Pinpoint the cell where the given text exists, returning its (X, Y) midpoint coordinate. 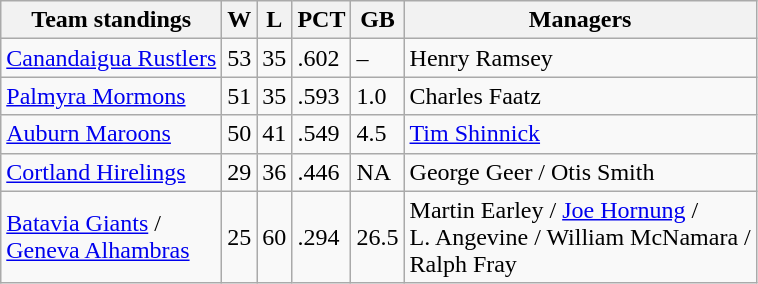
60 (274, 237)
Team standings (112, 20)
W (240, 20)
PCT (322, 20)
41 (274, 134)
51 (240, 96)
GB (378, 20)
Auburn Maroons (112, 134)
Charles Faatz (580, 96)
Batavia Giants / Geneva Alhambras (112, 237)
.602 (322, 58)
29 (240, 172)
26.5 (378, 237)
Palmyra Mormons (112, 96)
Henry Ramsey (580, 58)
George Geer / Otis Smith (580, 172)
.446 (322, 172)
Cortland Hirelings (112, 172)
1.0 (378, 96)
L (274, 20)
Martin Earley / Joe Hornung / L. Angevine / William McNamara /Ralph Fray (580, 237)
.593 (322, 96)
Managers (580, 20)
36 (274, 172)
25 (240, 237)
4.5 (378, 134)
.549 (322, 134)
NA (378, 172)
Canandaigua Rustlers (112, 58)
Tim Shinnick (580, 134)
– (378, 58)
50 (240, 134)
53 (240, 58)
.294 (322, 237)
